From the cell containing the given text, extract its center point as [X, Y] coordinate. 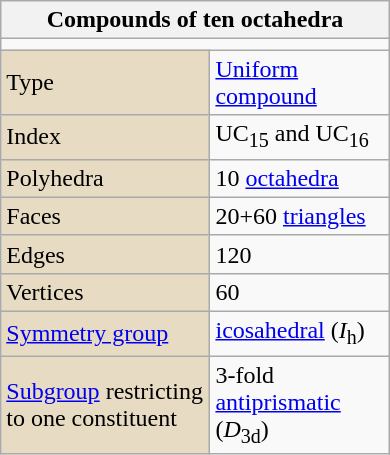
3-fold antiprismatic (D3d) [300, 405]
Subgroup restricting to one constituent [106, 405]
Uniform compound [300, 82]
Index [106, 137]
UC15 and UC16 [300, 137]
10 octahedra [300, 178]
Type [106, 82]
60 [300, 292]
Faces [106, 216]
Polyhedra [106, 178]
20+60 triangles [300, 216]
Compounds of ten octahedra [195, 20]
icosahedral (Ih) [300, 334]
Symmetry group [106, 334]
Vertices [106, 292]
Edges [106, 254]
120 [300, 254]
